Search for the cell housing the specified text and yield its (x, y) center coordinate. 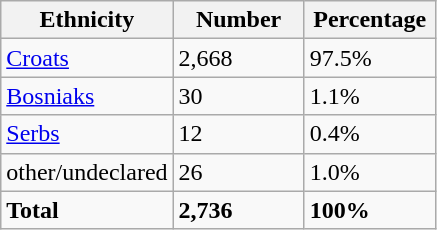
0.4% (370, 134)
26 (238, 172)
other/undeclared (87, 172)
2,668 (238, 58)
Total (87, 210)
2,736 (238, 210)
30 (238, 96)
1.0% (370, 172)
Bosniaks (87, 96)
100% (370, 210)
Number (238, 20)
Percentage (370, 20)
12 (238, 134)
Ethnicity (87, 20)
Croats (87, 58)
97.5% (370, 58)
1.1% (370, 96)
Serbs (87, 134)
